From the cell containing the given text, extract its center point as (x, y) coordinate. 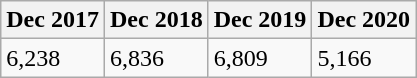
6,836 (156, 58)
6,238 (53, 58)
Dec 2018 (156, 20)
5,166 (364, 58)
Dec 2020 (364, 20)
Dec 2019 (260, 20)
6,809 (260, 58)
Dec 2017 (53, 20)
